Return the (X, Y) coordinate for the center point of the cell that contains the specified text.  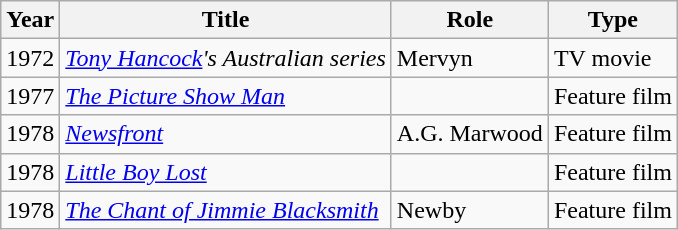
The Chant of Jimmie Blacksmith (226, 210)
Role (470, 20)
Mervyn (470, 58)
The Picture Show Man (226, 96)
Title (226, 20)
Newby (470, 210)
Newsfront (226, 134)
Tony Hancock's Australian series (226, 58)
Year (30, 20)
1972 (30, 58)
1977 (30, 96)
Type (612, 20)
Little Boy Lost (226, 172)
A.G. Marwood (470, 134)
TV movie (612, 58)
